Detect which cell encompasses the target text, then output its [X, Y] center coordinate. 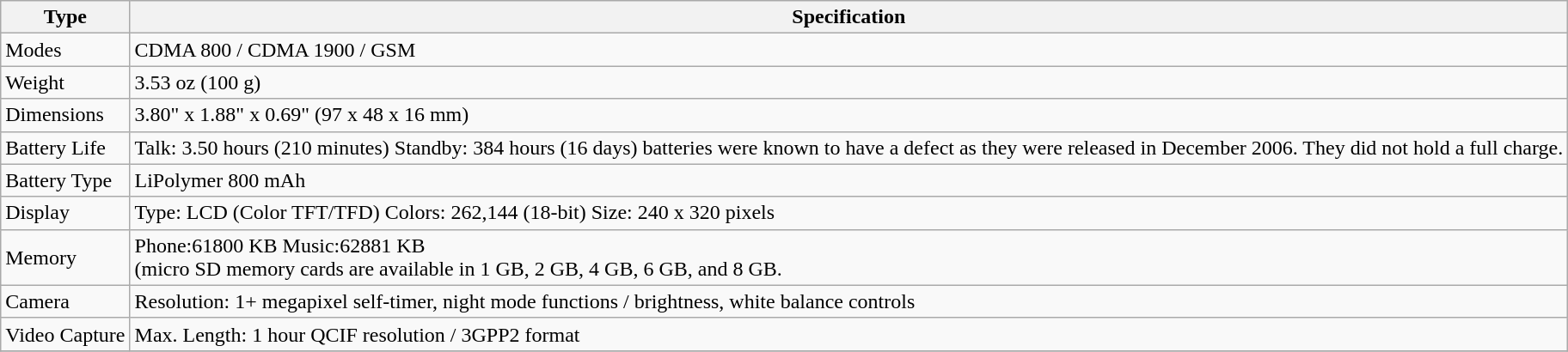
Battery Type [65, 180]
3.80" x 1.88" x 0.69" (97 x 48 x 16 mm) [849, 115]
Weight [65, 82]
Resolution: 1+ megapixel self-timer, night mode functions / brightness, white balance controls [849, 301]
Type [65, 17]
Modes [65, 50]
Camera [65, 301]
Display [65, 213]
Max. Length: 1 hour QCIF resolution / 3GPP2 format [849, 334]
LiPolymer 800 mAh [849, 180]
Battery Life [65, 148]
Memory [65, 258]
Specification [849, 17]
CDMA 800 / CDMA 1900 / GSM [849, 50]
Phone:61800 KB Music:62881 KB(micro SD memory cards are available in 1 GB, 2 GB, 4 GB, 6 GB, and 8 GB. [849, 258]
Type: LCD (Color TFT/TFD) Colors: 262,144 (18-bit) Size: 240 x 320 pixels [849, 213]
3.53 oz (100 g) [849, 82]
Video Capture [65, 334]
Dimensions [65, 115]
